Identify which cell holds the provided text, then report its (x, y) central coordinate. 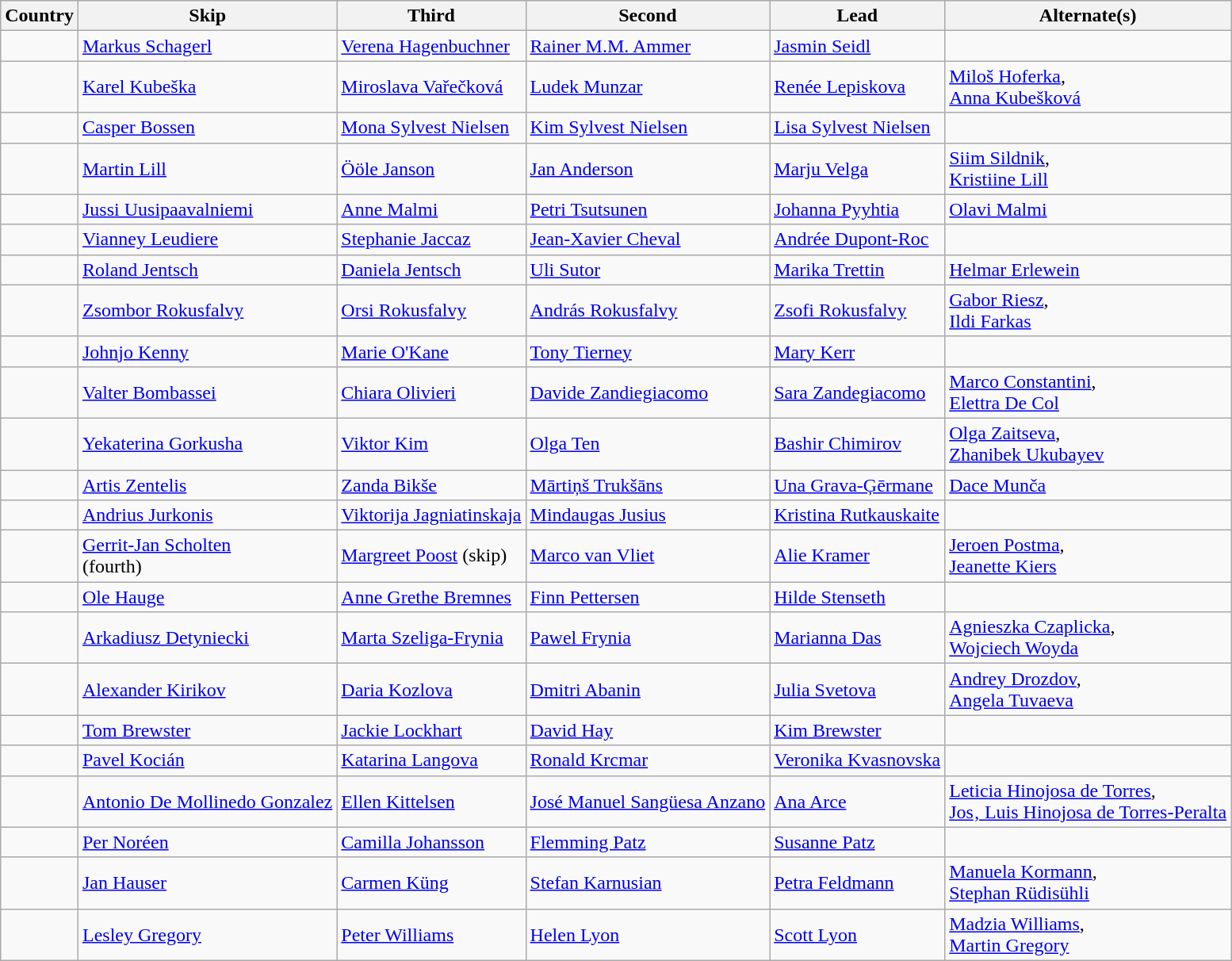
Artis Zentelis (207, 484)
András Rokusfalvy (648, 311)
Gabor Riesz,Ildi Farkas (1088, 311)
Johanna Pyyhtia (858, 209)
Alternate(s) (1088, 16)
Ööle Janson (431, 168)
Valter Bombassei (207, 392)
Zsofi Rokusfalvy (858, 311)
Helmar Erlewein (1088, 270)
Flemming Patz (648, 842)
Ellen Kittelsen (431, 801)
Gerrit-Jan Scholten(fourth) (207, 557)
Helen Lyon (648, 934)
Jan Hauser (207, 883)
Peter Williams (431, 934)
David Hay (648, 730)
Antonio De Mollinedo Gonzalez (207, 801)
Scott Lyon (858, 934)
Davide Zandiegiacomo (648, 392)
Carmen Küng (431, 883)
Dmitri Abanin (648, 690)
Kristina Rutkauskaite (858, 515)
Hilde Stenseth (858, 597)
Miloš Hoferka,Anna Kubešková (1088, 87)
Ana Arce (858, 801)
Viktorija Jagniatinskaja (431, 515)
Jean-Xavier Cheval (648, 239)
Lisa Sylvest Nielsen (858, 128)
Susanne Patz (858, 842)
Jeroen Postma,Jeanette Kiers (1088, 557)
Per Noréen (207, 842)
Lesley Gregory (207, 934)
Viktor Kim (431, 444)
Olavi Malmi (1088, 209)
Uli Sutor (648, 270)
Siim Sildnik,Kristiine Lill (1088, 168)
Orsi Rokusfalvy (431, 311)
Yekaterina Gorkusha (207, 444)
Katarina Langova (431, 760)
Roland Jentsch (207, 270)
Daria Kozlova (431, 690)
Marta Szeliga-Frynia (431, 637)
Miroslava Vařečková (431, 87)
Marco Constantini,Elettra De Col (1088, 392)
Marco van Vliet (648, 557)
Marianna Das (858, 637)
Verena Hagenbuchner (431, 46)
Dace Munča (1088, 484)
Ole Hauge (207, 597)
Casper Bossen (207, 128)
Chiara Olivieri (431, 392)
Stephanie Jaccaz (431, 239)
Pawel Frynia (648, 637)
Finn Pettersen (648, 597)
Leticia Hinojosa de Torres,Jos‚ Luis Hinojosa de Torres-Peralta (1088, 801)
Petra Feldmann (858, 883)
Mārtiņš Trukšāns (648, 484)
Marie O'Kane (431, 351)
Johnjo Kenny (207, 351)
Second (648, 16)
Karel Kubeška (207, 87)
Alie Kramer (858, 557)
Vianney Leudiere (207, 239)
Daniela Jentsch (431, 270)
José Manuel Sangüesa Anzano (648, 801)
Zanda Bikše (431, 484)
Madzia Williams,Martin Gregory (1088, 934)
Pavel Kocián (207, 760)
Jan Anderson (648, 168)
Kim Brewster (858, 730)
Tom Brewster (207, 730)
Country (40, 16)
Andrius Jurkonis (207, 515)
Veronika Kvasnovska (858, 760)
Martin Lill (207, 168)
Marika Trettin (858, 270)
Agnieszka Czaplicka,Wojciech Woyda (1088, 637)
Andrey Drozdov,Angela Tuvaeva (1088, 690)
Third (431, 16)
Ludek Munzar (648, 87)
Bashir Chimirov (858, 444)
Jackie Lockhart (431, 730)
Stefan Karnusian (648, 883)
Mindaugas Jusius (648, 515)
Rainer M.M. Ammer (648, 46)
Una Grava-Ģērmane (858, 484)
Zsombor Rokusfalvy (207, 311)
Anne Grethe Bremnes (431, 597)
Julia Svetova (858, 690)
Tony Tierney (648, 351)
Alexander Kirikov (207, 690)
Manuela Kormann,Stephan Rüdisühli (1088, 883)
Olga Ten (648, 444)
Camilla Johansson (431, 842)
Arkadiusz Detyniecki (207, 637)
Jussi Uusipaavalniemi (207, 209)
Mary Kerr (858, 351)
Andrée Dupont-Roc (858, 239)
Lead (858, 16)
Anne Malmi (431, 209)
Marju Velga (858, 168)
Margreet Poost (skip) (431, 557)
Sara Zandegiacomo (858, 392)
Kim Sylvest Nielsen (648, 128)
Renée Lepiskova (858, 87)
Markus Schagerl (207, 46)
Jasmin Seidl (858, 46)
Skip (207, 16)
Petri Tsutsunen (648, 209)
Olga Zaitseva,Zhanibek Ukubayev (1088, 444)
Ronald Krcmar (648, 760)
Mona Sylvest Nielsen (431, 128)
